Determine the [x, y] coordinate at the center of the cell enclosing the given text.  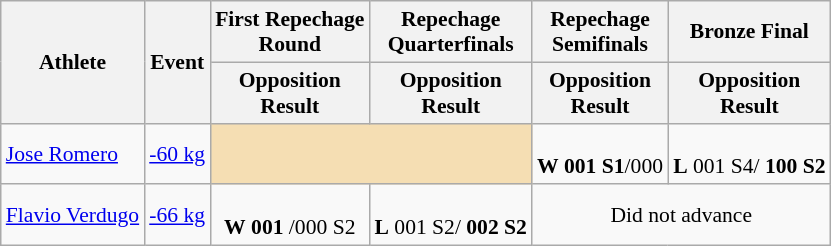
Event [177, 62]
Athlete [72, 62]
First Repechage Round [290, 32]
Bronze Final [749, 32]
Repechage Semifinals [600, 32]
L 001 S4/ 100 S2 [749, 154]
-66 kg [177, 216]
-60 kg [177, 154]
Jose Romero [72, 154]
Repechage Quarterfinals [450, 32]
W 001 S1/000 [600, 154]
L 001 S2/ 002 S2 [450, 216]
W 001 /000 S2 [290, 216]
Did not advance [682, 216]
Flavio Verdugo [72, 216]
